Return the [X, Y] coordinate for the center point of the cell that contains the specified text.  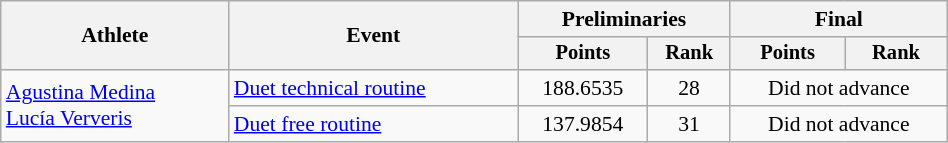
Final [838, 19]
28 [689, 88]
Duet technical routine [374, 88]
Athlete [115, 36]
Duet free routine [374, 124]
137.9854 [583, 124]
188.6535 [583, 88]
Preliminaries [624, 19]
31 [689, 124]
Event [374, 36]
Agustina MedinaLucía Ververis [115, 106]
